For the text-containing cell, return its midpoint in (X, Y) coordinate format. 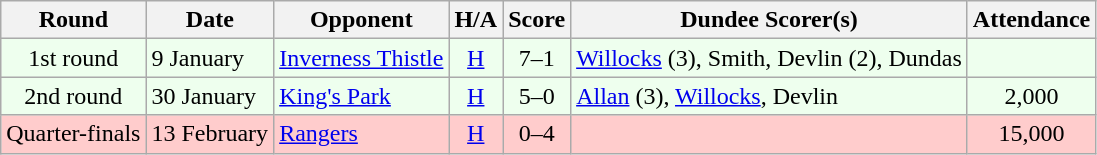
Rangers (362, 134)
Score (537, 20)
H/A (476, 20)
0–4 (537, 134)
13 February (210, 134)
9 January (210, 58)
2nd round (74, 96)
5–0 (537, 96)
Quarter-finals (74, 134)
Date (210, 20)
30 January (210, 96)
2,000 (1031, 96)
1st round (74, 58)
Allan (3), Willocks, Devlin (770, 96)
Attendance (1031, 20)
Dundee Scorer(s) (770, 20)
7–1 (537, 58)
Round (74, 20)
15,000 (1031, 134)
King's Park (362, 96)
Inverness Thistle (362, 58)
Willocks (3), Smith, Devlin (2), Dundas (770, 58)
Opponent (362, 20)
